Extract the (X, Y) coordinate from the center of the cell holding the provided text.  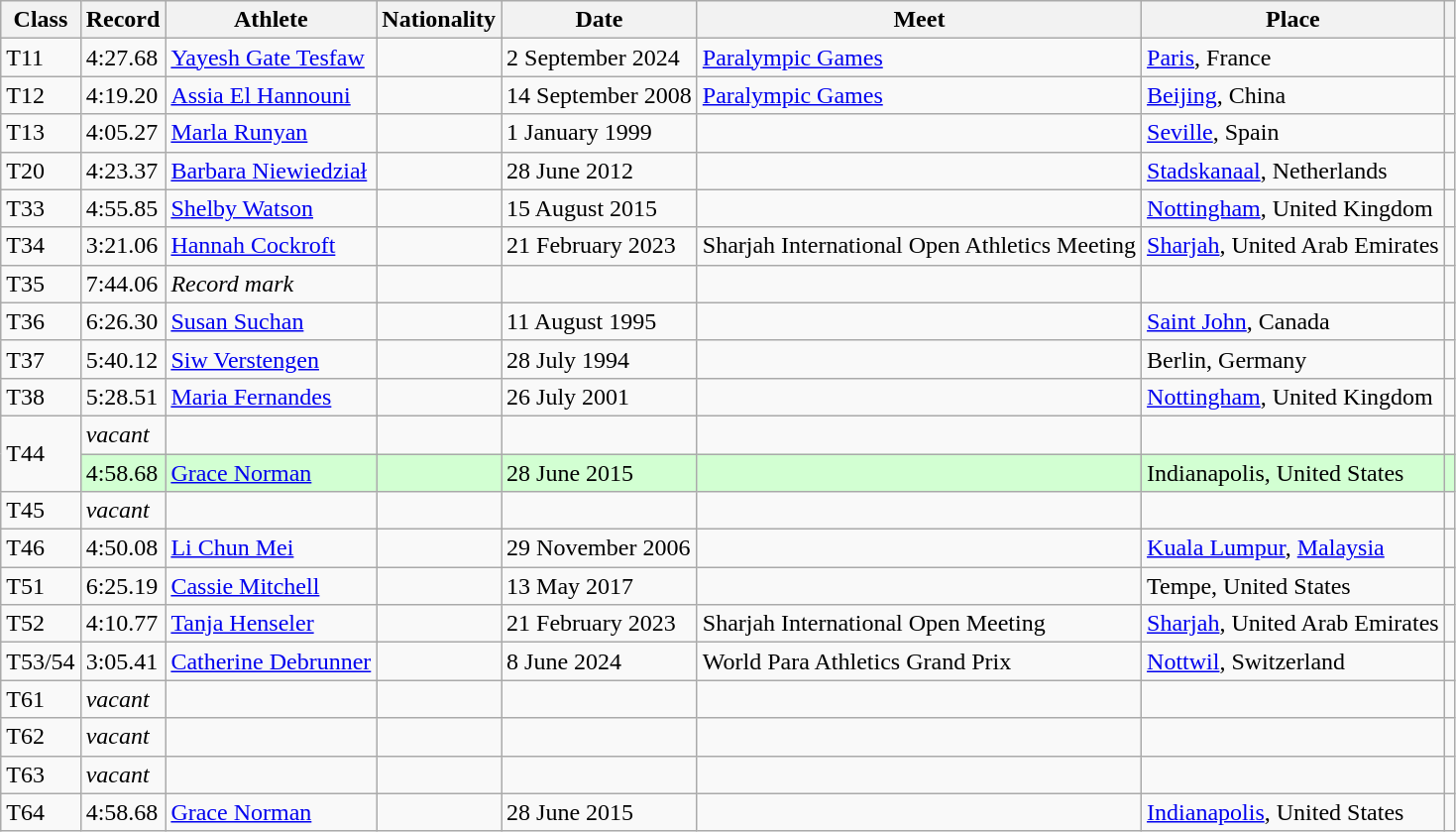
Paris, France (1293, 58)
4:19.20 (123, 95)
T64 (41, 812)
4:55.85 (123, 208)
Kuala Lumpur, Malaysia (1293, 548)
T34 (41, 246)
Barbara Niewiedział (272, 171)
Yayesh Gate Tesfaw (272, 58)
4:23.37 (123, 171)
Stadskanaal, Netherlands (1293, 171)
Date (600, 20)
Maria Fernandes (272, 397)
3:21.06 (123, 246)
Catherine Debrunner (272, 661)
Athlete (272, 20)
Siw Verstengen (272, 359)
T33 (41, 208)
4:50.08 (123, 548)
Beijing, China (1293, 95)
4:27.68 (123, 58)
7:44.06 (123, 284)
Record (123, 20)
Shelby Watson (272, 208)
6:26.30 (123, 321)
T35 (41, 284)
T52 (41, 624)
4:05.27 (123, 133)
Record mark (272, 284)
T12 (41, 95)
T38 (41, 397)
5:28.51 (123, 397)
Tanja Henseler (272, 624)
28 July 1994 (600, 359)
T37 (41, 359)
Class (41, 20)
2 September 2024 (600, 58)
Seville, Spain (1293, 133)
T53/54 (41, 661)
Berlin, Germany (1293, 359)
13 May 2017 (600, 586)
4:10.77 (123, 624)
T51 (41, 586)
1 January 1999 (600, 133)
T36 (41, 321)
15 August 2015 (600, 208)
T45 (41, 511)
Susan Suchan (272, 321)
T44 (41, 453)
Sharjah International Open Meeting (919, 624)
T63 (41, 774)
28 June 2012 (600, 171)
Cassie Mitchell (272, 586)
T11 (41, 58)
26 July 2001 (600, 397)
6:25.19 (123, 586)
Li Chun Mei (272, 548)
Marla Runyan (272, 133)
5:40.12 (123, 359)
Sharjah International Open Athletics Meeting (919, 246)
Nottwil, Switzerland (1293, 661)
Assia El Hannouni (272, 95)
29 November 2006 (600, 548)
11 August 1995 (600, 321)
8 June 2024 (600, 661)
Hannah Cockroft (272, 246)
Meet (919, 20)
World Para Athletics Grand Prix (919, 661)
T13 (41, 133)
T62 (41, 737)
3:05.41 (123, 661)
14 September 2008 (600, 95)
Nationality (439, 20)
Tempe, United States (1293, 586)
T61 (41, 699)
T46 (41, 548)
Saint John, Canada (1293, 321)
Place (1293, 20)
T20 (41, 171)
